Return [X, Y] of the center of cell containing provided text 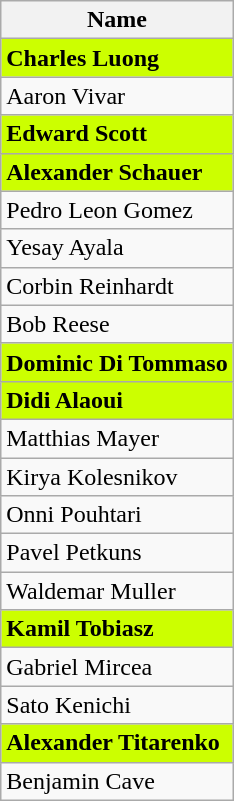
Matthias Mayer [117, 438]
Edward Scott [117, 134]
Gabriel Mircea [117, 667]
Benjamin Cave [117, 781]
Sato Kenichi [117, 705]
Yesay Ayala [117, 248]
Alexander Titarenko [117, 743]
Charles Luong [117, 58]
Pedro Leon Gomez [117, 210]
Kamil Tobiasz [117, 629]
Waldemar Muller [117, 591]
Aaron Vivar [117, 96]
Kirya Kolesnikov [117, 477]
Corbin Reinhardt [117, 286]
Name [117, 20]
Dominic Di Tommaso [117, 362]
Bob Reese [117, 324]
Pavel Petkuns [117, 553]
Alexander Schauer [117, 172]
Didi Alaoui [117, 400]
Onni Pouhtari [117, 515]
